From the cell containing the given text, extract its center point as [x, y] coordinate. 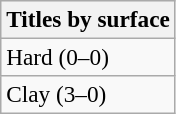
Titles by surface [88, 19]
Clay (3–0) [88, 95]
Hard (0–0) [88, 57]
